Detect which cell encompasses the target text, then output its (x, y) center coordinate. 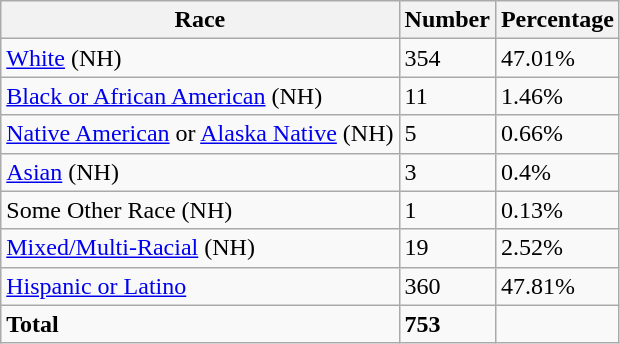
Black or African American (NH) (200, 96)
Total (200, 324)
Some Other Race (NH) (200, 210)
0.4% (557, 172)
47.01% (557, 58)
0.66% (557, 134)
Native American or Alaska Native (NH) (200, 134)
3 (447, 172)
2.52% (557, 248)
1.46% (557, 96)
47.81% (557, 286)
5 (447, 134)
Race (200, 20)
1 (447, 210)
Asian (NH) (200, 172)
Percentage (557, 20)
Number (447, 20)
19 (447, 248)
360 (447, 286)
Mixed/Multi-Racial (NH) (200, 248)
753 (447, 324)
11 (447, 96)
White (NH) (200, 58)
Hispanic or Latino (200, 286)
354 (447, 58)
0.13% (557, 210)
